Return the (X, Y) coordinate for the center point of the cell that contains the specified text.  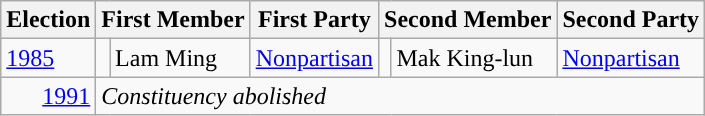
Mak King-lun (474, 58)
Second Member (468, 20)
First Member (173, 20)
1991 (48, 96)
Lam Ming (180, 58)
First Party (314, 20)
Second Party (631, 20)
Constituency abolished (400, 96)
Election (48, 20)
1985 (48, 58)
